Pinpoint the cell where the given text exists, returning its (x, y) midpoint coordinate. 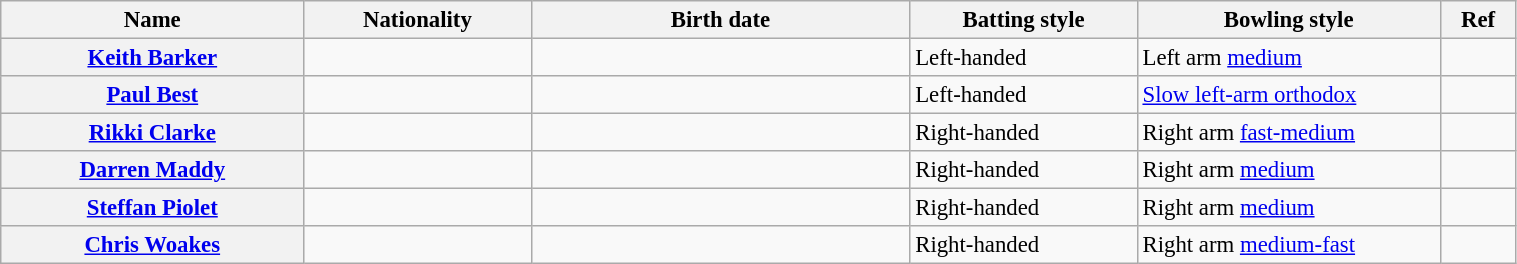
Name (152, 20)
Keith Barker (152, 58)
Chris Woakes (152, 245)
Ref (1478, 20)
Batting style (1024, 20)
Steffan Piolet (152, 208)
Right arm medium-fast (1288, 245)
Bowling style (1288, 20)
Paul Best (152, 95)
Birth date (720, 20)
Left arm medium (1288, 58)
Right arm fast-medium (1288, 133)
Darren Maddy (152, 170)
Slow left-arm orthodox (1288, 95)
Nationality (418, 20)
Rikki Clarke (152, 133)
